Identify which cell holds the provided text, then report its [x, y] central coordinate. 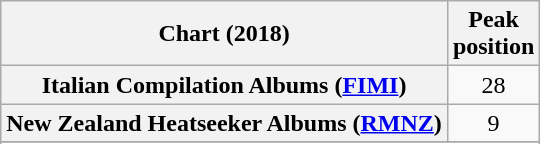
9 [493, 123]
New Zealand Heatseeker Albums (RMNZ) [224, 123]
28 [493, 85]
Peak position [493, 34]
Chart (2018) [224, 34]
Italian Compilation Albums (FIMI) [224, 85]
